Provide the (x, y) coordinate of the cell's center where the given text is located.  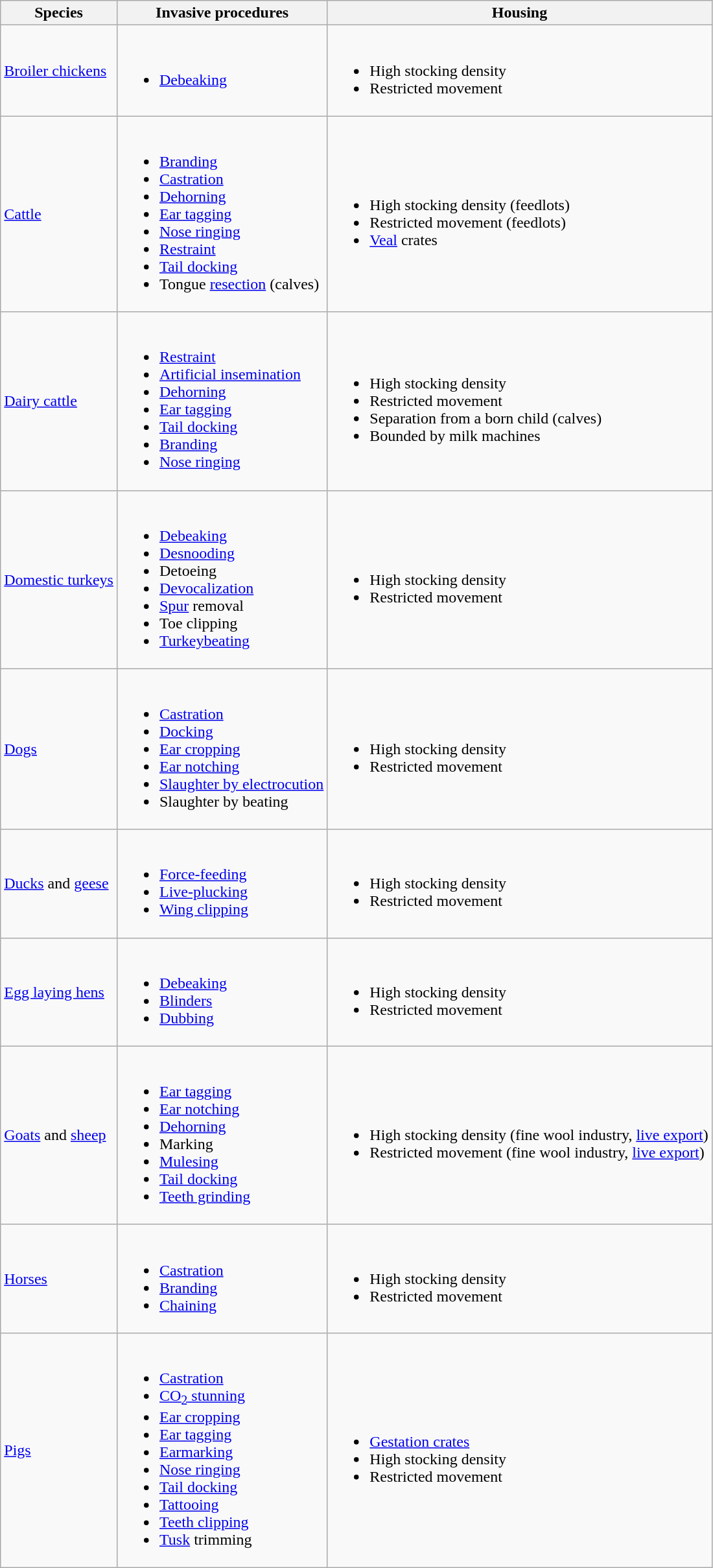
Egg laying hens (59, 992)
Dogs (59, 749)
Gestation cratesHigh stocking densityRestricted movement (520, 1450)
High stocking density (fine wool industry, live export)Restricted movement (fine wool industry, live export) (520, 1135)
DebeakingBlindersDubbing (222, 992)
Domestic turkeys (59, 580)
Goats and sheep (59, 1135)
Broiler chickens (59, 71)
Ear taggingEar notchingDehorningMarkingMulesingTail dockingTeeth grinding (222, 1135)
Pigs (59, 1450)
BrandingCastrationDehorningEar taggingNose ringingRestraintTail dockingTongue resection (calves) (222, 214)
High stocking density (feedlots)Restricted movement (feedlots)Veal crates (520, 214)
RestraintArtificial inseminationDehorningEar taggingTail dockingBrandingNose ringing (222, 401)
DebeakingDesnoodingDetoeingDevocalizationSpur removalToe clippingTurkeybeating (222, 580)
Horses (59, 1279)
High stocking densityRestricted movementSeparation from a born child (calves)Bounded by milk machines (520, 401)
Invasive procedures (222, 13)
Housing (520, 13)
Force-feedingLive-pluckingWing clipping (222, 883)
Cattle (59, 214)
CastrationBrandingChaining (222, 1279)
Debeaking (222, 71)
Dairy cattle (59, 401)
CastrationCO2 stunningEar croppingEar taggingEarmarkingNose ringingTail dockingTattooingTeeth clippingTusk trimming (222, 1450)
Ducks and geese (59, 883)
CastrationDockingEar croppingEar notchingSlaughter by electrocutionSlaughter by beating (222, 749)
Species (59, 13)
